Locate the cell with the specified text and output its (X, Y) center coordinate. 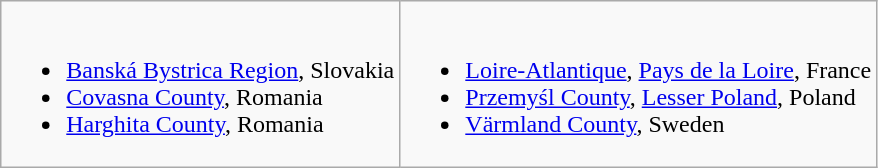
Loire-Atlantique, Pays de la Loire, France Przemyśl County, Lesser Poland, Poland Värmland County, Sweden (638, 84)
Banská Bystrica Region, Slovakia Covasna County, Romania Harghita County, Romania (200, 84)
